Pinpoint the cell where the given text exists, returning its (x, y) midpoint coordinate. 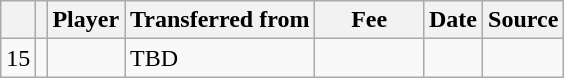
Player (86, 20)
Source (524, 20)
Fee (370, 20)
15 (18, 58)
TBD (220, 58)
Date (452, 20)
Transferred from (220, 20)
